For the text-containing cell, return its midpoint in (x, y) coordinate format. 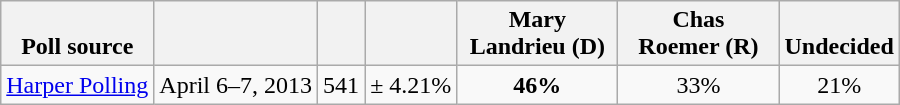
21% (839, 85)
33% (698, 85)
Harper Polling (78, 85)
Poll source (78, 34)
541 (342, 85)
April 6–7, 2013 (236, 85)
46% (538, 85)
MaryLandrieu (D) (538, 34)
ChasRoemer (R) (698, 34)
± 4.21% (411, 85)
Undecided (839, 34)
